Provide the (X, Y) coordinate of the cell's center where the given text is located.  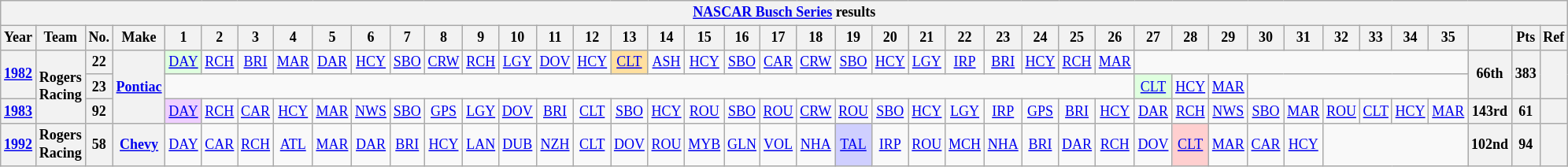
6 (372, 38)
31 (1304, 38)
8 (444, 38)
MCH (965, 145)
GLN (742, 145)
TAL (853, 145)
Make (139, 38)
No. (99, 38)
17 (778, 38)
14 (666, 38)
94 (1525, 145)
18 (815, 38)
20 (889, 38)
15 (704, 38)
1992 (19, 145)
9 (481, 38)
2 (220, 38)
LAN (481, 145)
3 (256, 38)
Year (19, 38)
27 (1153, 38)
33 (1376, 38)
10 (518, 38)
Chevy (139, 145)
92 (99, 110)
MYB (704, 145)
5 (332, 38)
11 (555, 38)
61 (1525, 110)
Ref (1554, 38)
ASH (666, 61)
4 (293, 38)
Pts (1525, 38)
26 (1115, 38)
21 (927, 38)
NZH (555, 145)
12 (592, 38)
34 (1411, 38)
102nd (1490, 145)
24 (1041, 38)
30 (1266, 38)
66th (1490, 74)
7 (407, 38)
1982 (19, 74)
58 (99, 145)
ATL (293, 145)
VOL (778, 145)
25 (1077, 38)
Pontiac (139, 87)
383 (1525, 74)
Team (60, 38)
32 (1341, 38)
1 (183, 38)
29 (1228, 38)
DUB (518, 145)
13 (630, 38)
143rd (1490, 110)
35 (1448, 38)
1983 (19, 110)
16 (742, 38)
28 (1190, 38)
19 (853, 38)
NASCAR Busch Series results (784, 13)
